Output the (x, y) coordinate of the center of the cell containing the given text.  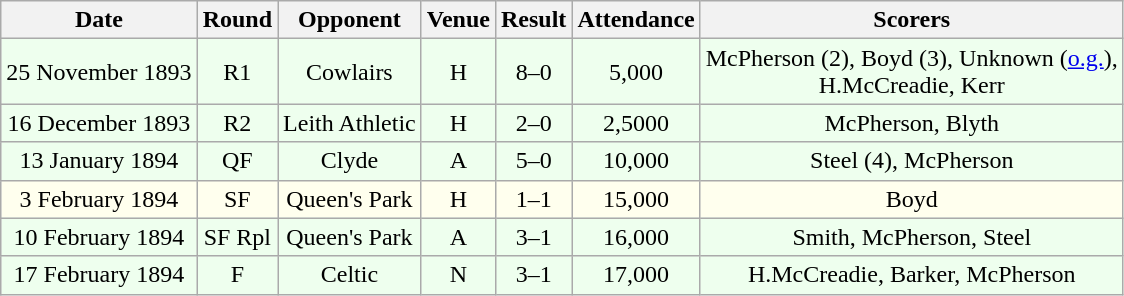
25 November 1893 (99, 72)
1–1 (533, 199)
Celtic (350, 275)
QF (237, 161)
N (458, 275)
16 December 1893 (99, 123)
SF Rpl (237, 237)
2–0 (533, 123)
15,000 (636, 199)
16,000 (636, 237)
2,5000 (636, 123)
Smith, McPherson, Steel (912, 237)
Clyde (350, 161)
Venue (458, 20)
17,000 (636, 275)
Steel (4), McPherson (912, 161)
5,000 (636, 72)
10 February 1894 (99, 237)
Round (237, 20)
Cowlairs (350, 72)
H.McCreadie, Barker, McPherson (912, 275)
Attendance (636, 20)
13 January 1894 (99, 161)
Result (533, 20)
SF (237, 199)
Leith Athletic (350, 123)
Date (99, 20)
R2 (237, 123)
McPherson (2), Boyd (3), Unknown (o.g.), H.McCreadie, Kerr (912, 72)
17 February 1894 (99, 275)
3 February 1894 (99, 199)
Scorers (912, 20)
Opponent (350, 20)
10,000 (636, 161)
Boyd (912, 199)
F (237, 275)
R1 (237, 72)
5–0 (533, 161)
McPherson, Blyth (912, 123)
8–0 (533, 72)
